Pinpoint the cell where the given text exists, returning its [X, Y] midpoint coordinate. 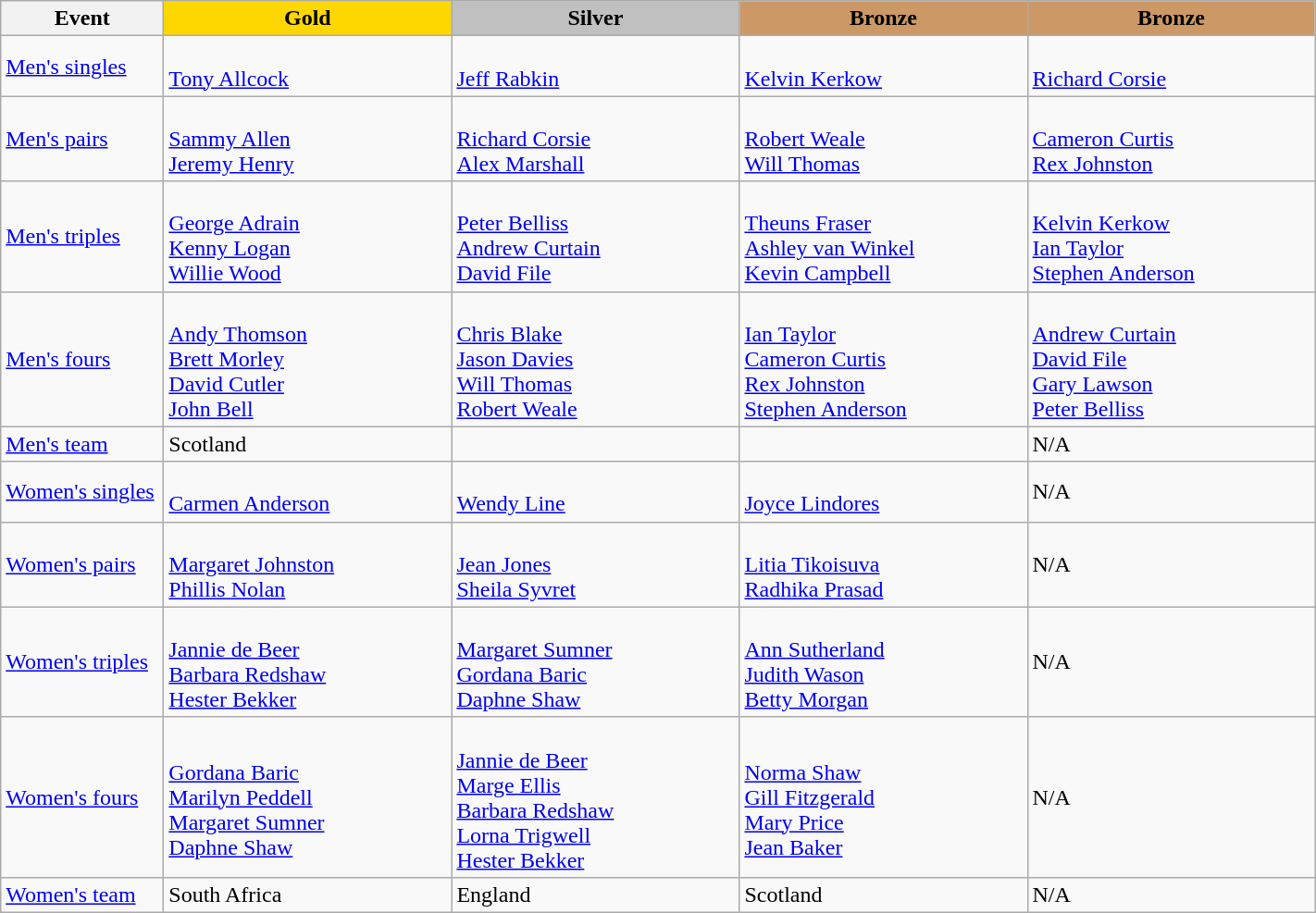
Peter Belliss Andrew Curtain David File [596, 237]
Jean Jones Sheila Syvret [596, 564]
Kelvin Kerkow Ian Taylor Stephen Anderson [1172, 237]
Cameron Curtis Rex Johnston [1172, 139]
Robert Weale Will Thomas [883, 139]
Silver [596, 19]
Men's triples [82, 237]
Margaret Sumner Gordana Baric Daphne Shaw [596, 662]
Norma Shaw Gill Fitzgerald Mary Price Jean Baker [883, 797]
Jannie de Beer Barbara Redshaw Hester Bekker [307, 662]
Andrew Curtain David File Gary Lawson Peter Belliss [1172, 359]
Chris Blake Jason Davies Will Thomas Robert Weale [596, 359]
Jannie de Beer Marge Ellis Barbara Redshaw Lorna Trigwell Hester Bekker [596, 797]
South Africa [307, 894]
Litia Tikoisuva Radhika Prasad [883, 564]
England [596, 894]
Kelvin Kerkow [883, 67]
Event [82, 19]
Men's singles [82, 67]
Wendy Line [596, 492]
Jeff Rabkin [596, 67]
Joyce Lindores [883, 492]
Richard Corsie [1172, 67]
Gordana Baric Marilyn Peddell Margaret Sumner Daphne Shaw [307, 797]
Theuns Fraser Ashley van Winkel Kevin Campbell [883, 237]
Richard Corsie Alex Marshall [596, 139]
Women's fours [82, 797]
Men's pairs [82, 139]
Men's team [82, 444]
Women's pairs [82, 564]
Tony Allcock [307, 67]
Carmen Anderson [307, 492]
Women's team [82, 894]
Andy Thomson Brett Morley David Cutler John Bell [307, 359]
Women's singles [82, 492]
George Adrain Kenny Logan Willie Wood [307, 237]
Men's fours [82, 359]
Sammy Allen Jeremy Henry [307, 139]
Ann Sutherland Judith Wason Betty Morgan [883, 662]
Women's triples [82, 662]
Ian Taylor Cameron Curtis Rex Johnston Stephen Anderson [883, 359]
Gold [307, 19]
Margaret Johnston Phillis Nolan [307, 564]
